Output the [x, y] coordinate of the center of the cell containing the given text.  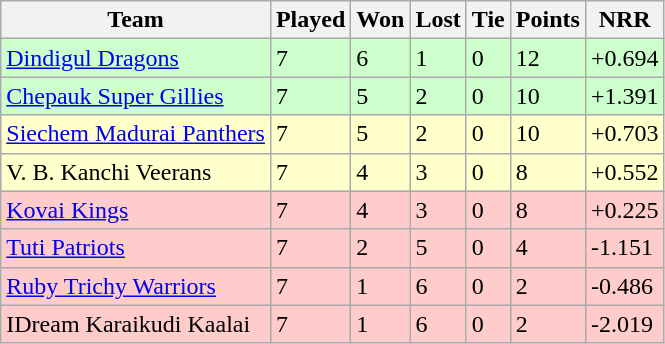
Ruby Trichy Warriors [136, 286]
NRR [624, 20]
Won [380, 20]
Lost [438, 20]
Siechem Madurai Panthers [136, 134]
+1.391 [624, 96]
+0.225 [624, 210]
-2.019 [624, 324]
-1.151 [624, 248]
+0.694 [624, 58]
+0.552 [624, 172]
Points [548, 20]
Dindigul Dragons [136, 58]
Kovai Kings [136, 210]
Chepauk Super Gillies [136, 96]
+0.703 [624, 134]
Team [136, 20]
-0.486 [624, 286]
V. B. Kanchi Veerans [136, 172]
IDream Karaikudi Kaalai [136, 324]
Played [310, 20]
Tie [488, 20]
12 [548, 58]
Tuti Patriots [136, 248]
